Determine the (x, y) coordinate at the center of the cell enclosing the given text.  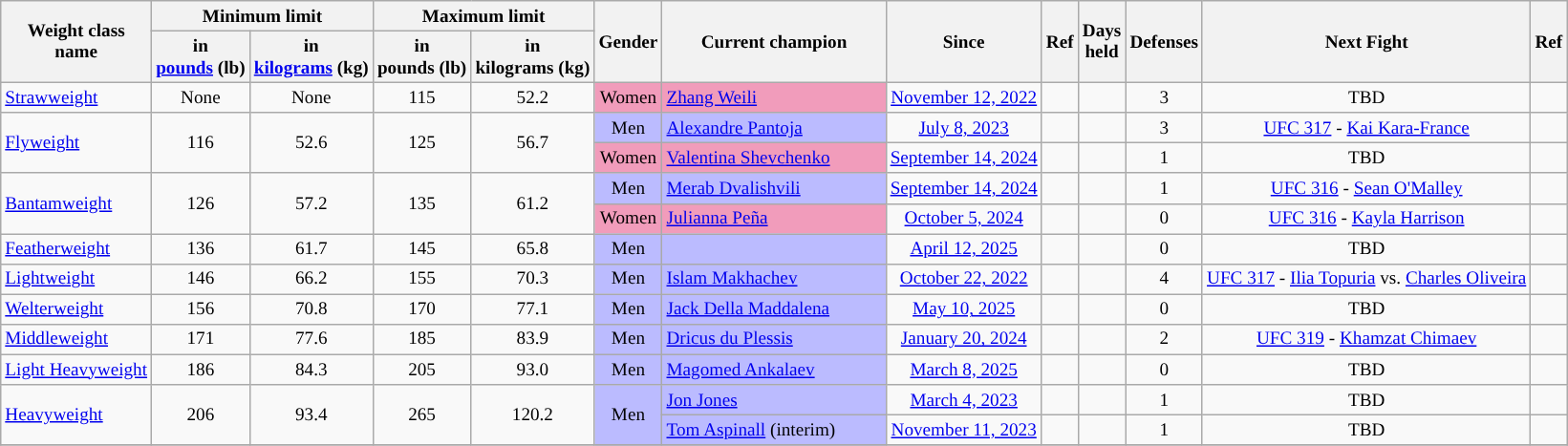
171 (201, 339)
77.1 (533, 309)
Tom Aspinall (interim) (774, 430)
Dricus du Plessis (774, 339)
Featherweight (76, 249)
4 (1164, 279)
April 12, 2025 (963, 249)
61.7 (311, 249)
Daysheld (1102, 42)
84.3 (311, 370)
Gender (629, 42)
70.3 (533, 279)
July 8, 2023 (963, 128)
November 12, 2022 (963, 97)
65.8 (533, 249)
Current champion (774, 42)
October 22, 2022 (963, 279)
Light Heavyweight (76, 370)
70.8 (311, 309)
Zhang Weili (774, 97)
205 (422, 370)
January 20, 2024 (963, 339)
2 (1164, 339)
Defenses (1164, 42)
265 (422, 414)
135 (422, 202)
UFC 317 - Ilia Topuria vs. Charles Oliveira (1366, 279)
Julianna Peña (774, 219)
185 (422, 339)
145 (422, 249)
Heavyweight (76, 414)
Since (963, 42)
Middleweight (76, 339)
Jon Jones (774, 400)
136 (201, 249)
61.2 (533, 202)
155 (422, 279)
Weight classname (76, 42)
Merab Dvalishvili (774, 188)
115 (422, 97)
Jack Della Maddalena (774, 309)
57.2 (311, 202)
56.7 (533, 143)
Alexandre Pantoja (774, 128)
125 (422, 143)
120.2 (533, 414)
93.0 (533, 370)
Next Fight (1366, 42)
October 5, 2024 (963, 219)
83.9 (533, 339)
77.6 (311, 339)
March 4, 2023 (963, 400)
Welterweight (76, 309)
UFC 317 - Kai Kara-France (1366, 128)
Minimum limit (263, 16)
116 (201, 143)
146 (201, 279)
Bantamweight (76, 202)
Maximum limit (483, 16)
93.4 (311, 414)
52.2 (533, 97)
186 (201, 370)
126 (201, 202)
Islam Makhachev (774, 279)
Magomed Ankalaev (774, 370)
Valentina Shevchenko (774, 159)
UFC 316 - Sean O'Malley (1366, 188)
UFC 316 - Kayla Harrison (1366, 219)
November 11, 2023 (963, 430)
Lightweight (76, 279)
156 (201, 309)
March 8, 2025 (963, 370)
66.2 (311, 279)
170 (422, 309)
Flyweight (76, 143)
May 10, 2025 (963, 309)
Strawweight (76, 97)
206 (201, 414)
52.6 (311, 143)
UFC 319 - Khamzat Chimaev (1366, 339)
